Search for the cell housing the specified text and yield its [x, y] center coordinate. 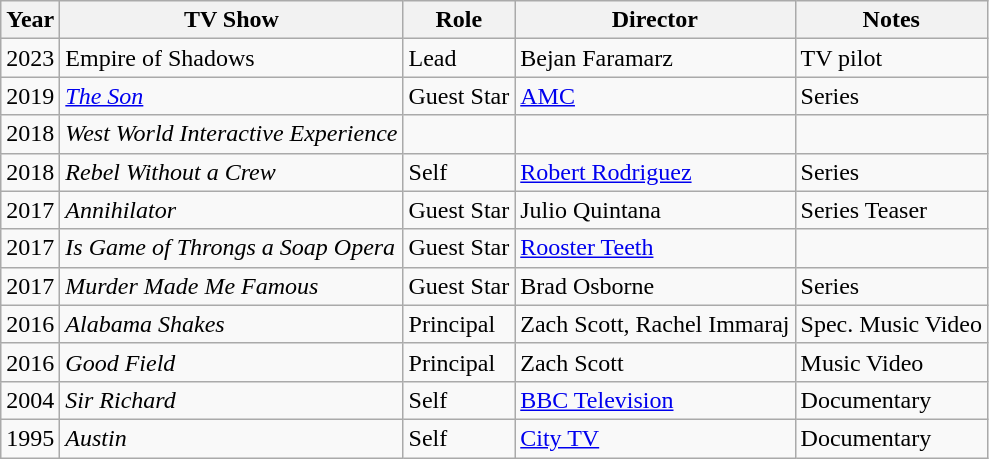
Julio Quintana [655, 210]
Series Teaser [891, 210]
TV Show [232, 20]
Is Game of Throngs a Soap Opera [232, 248]
Rebel Without a Crew [232, 172]
Year [30, 20]
Zach Scott, Rachel Immaraj [655, 324]
AMC [655, 96]
Bejan Faramarz [655, 58]
Sir Richard [232, 400]
Music Video [891, 362]
Murder Made Me Famous [232, 286]
BBC Television [655, 400]
Notes [891, 20]
City TV [655, 438]
Good Field [232, 362]
Annihilator [232, 210]
Zach Scott [655, 362]
Spec. Music Video [891, 324]
Brad Osborne [655, 286]
2023 [30, 58]
Rooster Teeth [655, 248]
Empire of Shadows [232, 58]
1995 [30, 438]
Austin [232, 438]
West World Interactive Experience [232, 134]
Robert Rodriguez [655, 172]
Alabama Shakes [232, 324]
Role [459, 20]
2019 [30, 96]
Lead [459, 58]
TV pilot [891, 58]
Director [655, 20]
2004 [30, 400]
The Son [232, 96]
